Capture the cell that displays the provided text and extract its [x, y] central coordinate. 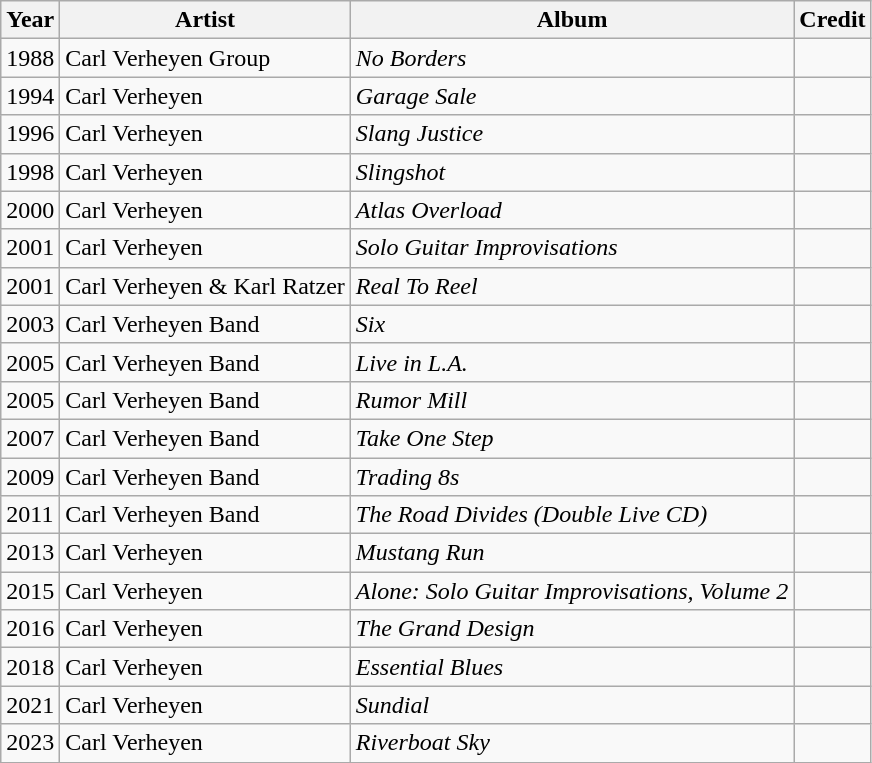
Album [572, 20]
No Borders [572, 58]
1994 [30, 96]
2003 [30, 324]
Sundial [572, 705]
Garage Sale [572, 96]
2023 [30, 743]
Live in L.A. [572, 362]
Trading 8s [572, 477]
Riverboat Sky [572, 743]
2021 [30, 705]
2013 [30, 553]
Slingshot [572, 172]
Six [572, 324]
Essential Blues [572, 667]
Artist [206, 20]
2009 [30, 477]
Take One Step [572, 438]
2016 [30, 629]
Year [30, 20]
Rumor Mill [572, 400]
Solo Guitar Improvisations [572, 248]
Carl Verheyen Group [206, 58]
2018 [30, 667]
1998 [30, 172]
2015 [30, 591]
Credit [832, 20]
2000 [30, 210]
Carl Verheyen & Karl Ratzer [206, 286]
The Road Divides (Double Live CD) [572, 515]
2011 [30, 515]
Slang Justice [572, 134]
1996 [30, 134]
Mustang Run [572, 553]
The Grand Design [572, 629]
Atlas Overload [572, 210]
Alone: Solo Guitar Improvisations, Volume 2 [572, 591]
1988 [30, 58]
2007 [30, 438]
Real To Reel [572, 286]
